From the cell containing the given text, extract its center point as (X, Y) coordinate. 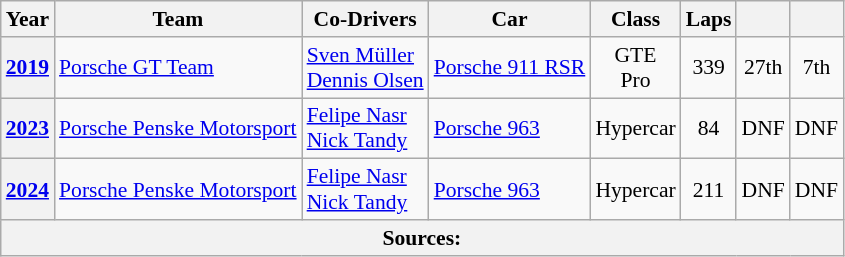
2023 (28, 128)
GTEPro (635, 68)
Year (28, 19)
Class (635, 19)
84 (709, 128)
Co-Drivers (366, 19)
Sources: (422, 238)
Porsche 911 RSR (510, 68)
Porsche GT Team (178, 68)
211 (709, 190)
27th (762, 68)
Laps (709, 19)
Team (178, 19)
7th (816, 68)
2024 (28, 190)
339 (709, 68)
Car (510, 19)
2019 (28, 68)
Sven Müller Dennis Olsen (366, 68)
